Return (x, y) of the center of cell containing provided text 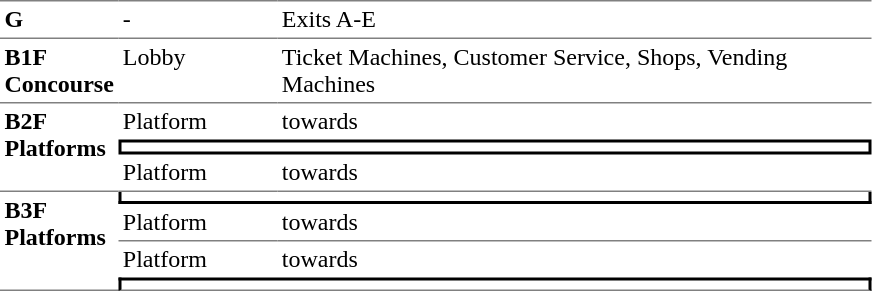
Lobby (198, 71)
B2F Platforms (59, 148)
B3F Platforms (59, 242)
B1FConcourse (59, 71)
Exits A-E (574, 19)
G (59, 19)
- (198, 19)
Ticket Machines, Customer Service, Shops, Vending Machines (574, 71)
